Capture the cell that displays the provided text and extract its [X, Y] central coordinate. 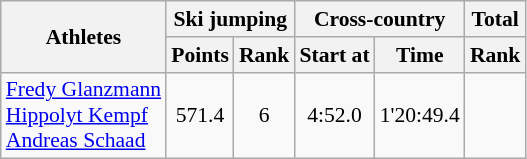
Athletes [84, 36]
Points [200, 55]
Start at [334, 55]
Fredy GlanzmannHippolyt KempfAndreas Schaad [84, 116]
1'20:49.4 [420, 116]
4:52.0 [334, 116]
6 [264, 116]
Cross-country [379, 19]
Time [420, 55]
Ski jumping [230, 19]
571.4 [200, 116]
Total [496, 19]
